Output the [X, Y] coordinate of the center of the cell containing the given text.  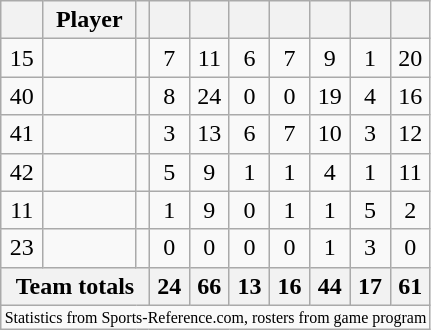
10 [330, 134]
66 [209, 286]
12 [410, 134]
42 [22, 172]
Statistics from Sports-Reference.com, rosters from game program [216, 317]
17 [370, 286]
19 [330, 96]
20 [410, 58]
44 [330, 286]
23 [22, 248]
Team totals [75, 286]
15 [22, 58]
61 [410, 286]
40 [22, 96]
8 [169, 96]
41 [22, 134]
2 [410, 210]
Player [90, 20]
